Locate the cell with the specified text and output its (x, y) center coordinate. 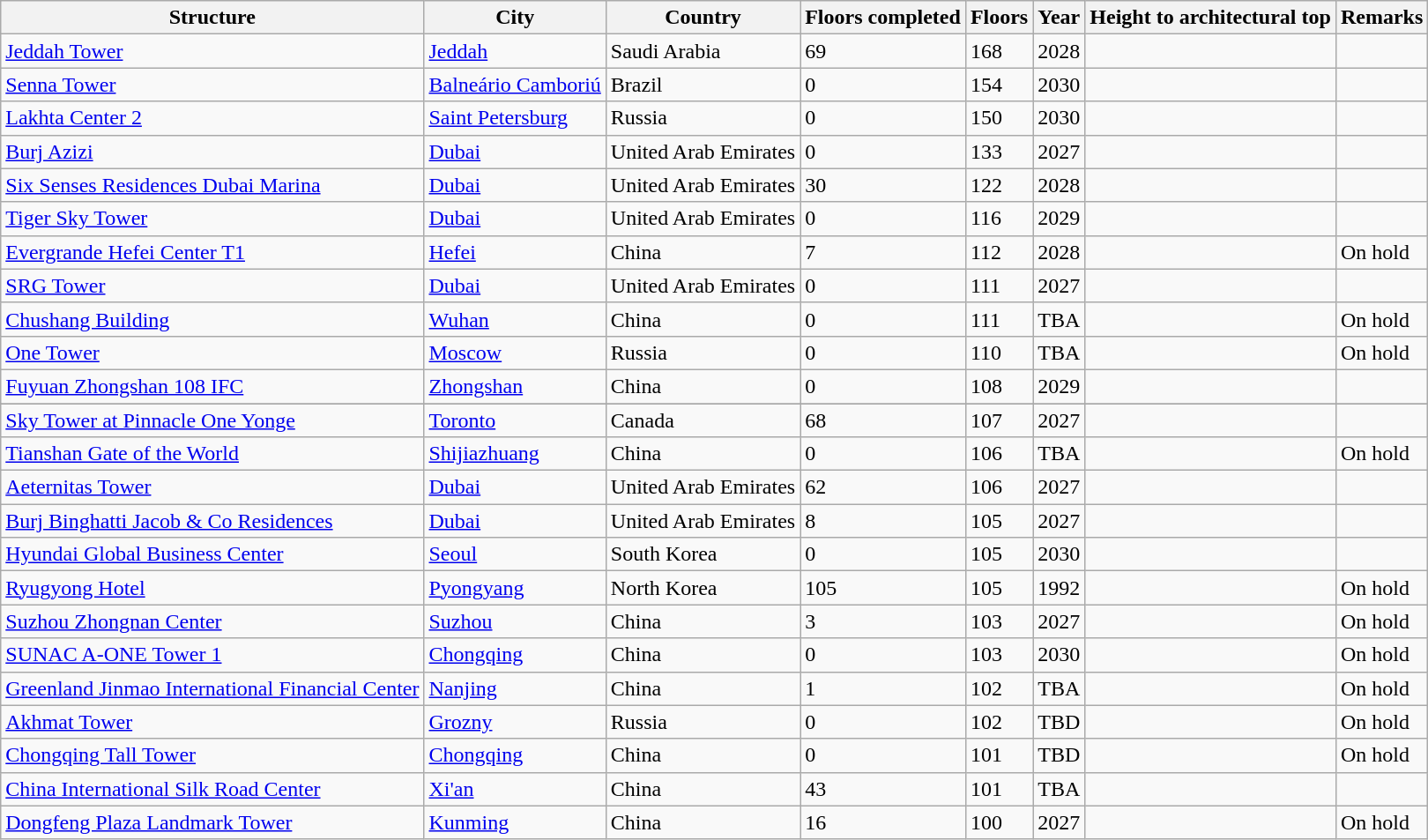
Evergrande Hefei Center T1 (212, 252)
Floors completed (883, 18)
7 (883, 252)
City (515, 18)
1 (883, 688)
116 (999, 219)
Grozny (515, 722)
Dongfeng Plaza Landmark Tower (212, 822)
Suzhou (515, 621)
Greenland Jinmao International Financial Center (212, 688)
Year (1060, 18)
Kunming (515, 822)
154 (999, 85)
China International Silk Road Center (212, 789)
Pyongyang (515, 588)
Chongqing Tall Tower (212, 755)
Ryugyong Hotel (212, 588)
107 (999, 420)
Suzhou Zhongnan Center (212, 621)
SUNAC A-ONE Tower 1 (212, 655)
Burj Binghatti Jacob & Co Residences (212, 521)
168 (999, 51)
108 (999, 386)
Brazil (703, 85)
112 (999, 252)
30 (883, 185)
Jeddah Tower (212, 51)
North Korea (703, 588)
1992 (1060, 588)
Saint Petersburg (515, 118)
SRG Tower (212, 286)
Moscow (515, 353)
Toronto (515, 420)
Floors (999, 18)
68 (883, 420)
Hyundai Global Business Center (212, 554)
Six Senses Residences Dubai Marina (212, 185)
Height to architectural top (1211, 18)
Country (703, 18)
150 (999, 118)
South Korea (703, 554)
Saudi Arabia (703, 51)
43 (883, 789)
Aeternitas Tower (212, 487)
Canada (703, 420)
Akhmat Tower (212, 722)
Shijiazhuang (515, 454)
Remarks (1381, 18)
Zhongshan (515, 386)
Wuhan (515, 319)
Chushang Building (212, 319)
Burj Azizi (212, 152)
3 (883, 621)
69 (883, 51)
62 (883, 487)
Lakhta Center 2 (212, 118)
Sky Tower at Pinnacle One Yonge (212, 420)
Structure (212, 18)
Xi'an (515, 789)
Senna Tower (212, 85)
100 (999, 822)
One Tower (212, 353)
Jeddah (515, 51)
Balneário Camboriú (515, 85)
122 (999, 185)
Hefei (515, 252)
110 (999, 353)
Tianshan Gate of the World (212, 454)
Fuyuan Zhongshan 108 IFC (212, 386)
Seoul (515, 554)
Nanjing (515, 688)
8 (883, 521)
16 (883, 822)
133 (999, 152)
Tiger Sky Tower (212, 219)
